Identify which cell holds the provided text, then report its [X, Y] central coordinate. 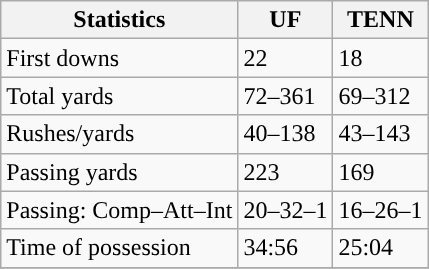
Passing: Comp–Att–Int [120, 210]
69–312 [380, 96]
25:04 [380, 248]
TENN [380, 20]
43–143 [380, 134]
Statistics [120, 20]
18 [380, 58]
223 [286, 172]
16–26–1 [380, 210]
Rushes/yards [120, 134]
34:56 [286, 248]
169 [380, 172]
First downs [120, 58]
Total yards [120, 96]
40–138 [286, 134]
22 [286, 58]
Time of possession [120, 248]
UF [286, 20]
Passing yards [120, 172]
20–32–1 [286, 210]
72–361 [286, 96]
